From the cell containing the given text, extract its center point as [x, y] coordinate. 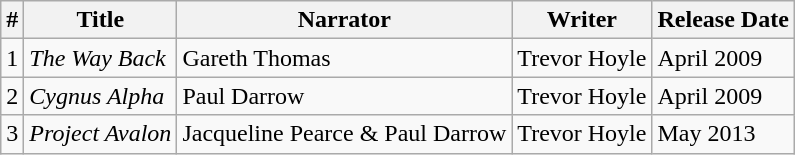
Paul Darrow [344, 96]
Jacqueline Pearce & Paul Darrow [344, 134]
May 2013 [723, 134]
Title [100, 20]
1 [12, 58]
Release Date [723, 20]
Gareth Thomas [344, 58]
2 [12, 96]
The Way Back [100, 58]
Cygnus Alpha [100, 96]
# [12, 20]
Writer [582, 20]
3 [12, 134]
Project Avalon [100, 134]
Narrator [344, 20]
